Identify which cell holds the provided text, then report its [x, y] central coordinate. 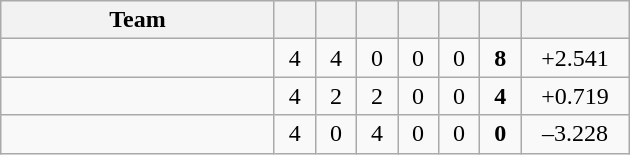
–3.228 [576, 134]
Team [138, 20]
+2.541 [576, 58]
+0.719 [576, 96]
8 [500, 58]
